Detect which cell encompasses the target text, then output its (x, y) center coordinate. 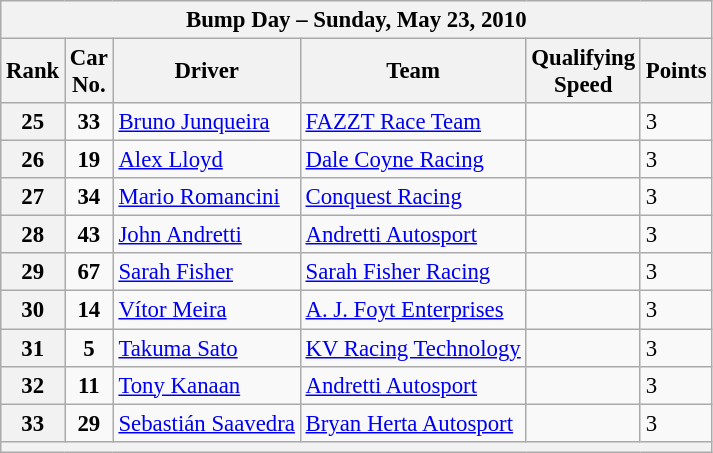
Mario Romancini (206, 197)
67 (90, 273)
Bryan Herta Autosport (413, 423)
Points (676, 72)
11 (90, 385)
Takuma Sato (206, 348)
Tony Kanaan (206, 385)
CarNo. (90, 72)
KV Racing Technology (413, 348)
Vítor Meira (206, 310)
30 (33, 310)
Team (413, 72)
28 (33, 235)
27 (33, 197)
Bump Day – Sunday, May 23, 2010 (356, 20)
26 (33, 160)
Rank (33, 72)
34 (90, 197)
Alex Lloyd (206, 160)
Sarah Fisher (206, 273)
FAZZT Race Team (413, 122)
John Andretti (206, 235)
5 (90, 348)
31 (33, 348)
32 (33, 385)
Conquest Racing (413, 197)
QualifyingSpeed (583, 72)
Driver (206, 72)
25 (33, 122)
43 (90, 235)
Sebastián Saavedra (206, 423)
Dale Coyne Racing (413, 160)
A. J. Foyt Enterprises (413, 310)
14 (90, 310)
Bruno Junqueira (206, 122)
Sarah Fisher Racing (413, 273)
19 (90, 160)
